Pinpoint the cell where the given text exists, returning its [X, Y] midpoint coordinate. 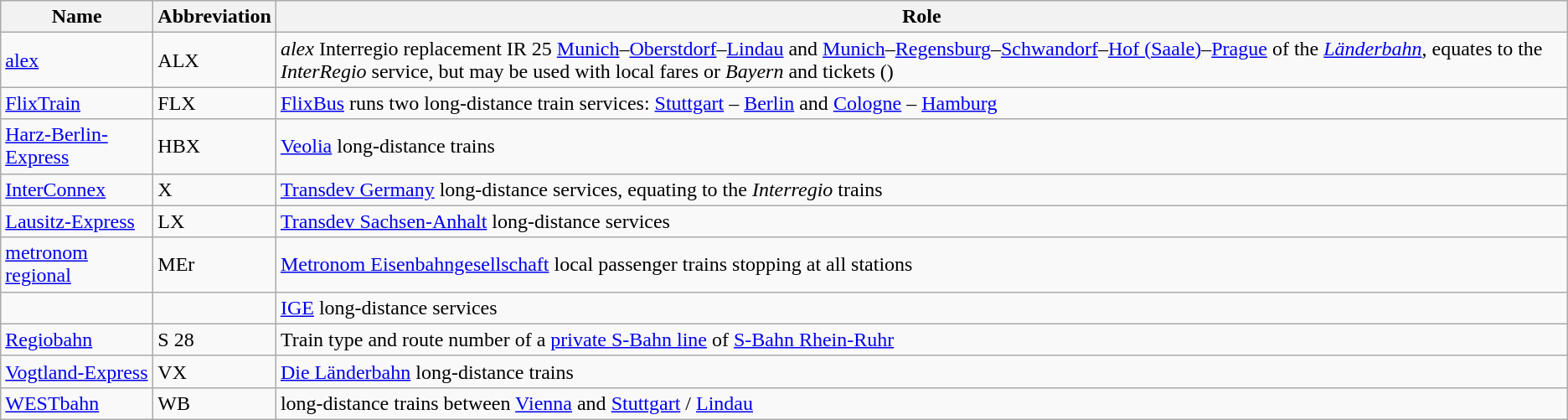
InterConnex [77, 189]
Vogtland-Express [77, 371]
FLX [214, 103]
metronom regional [77, 265]
FlixTrain [77, 103]
Train type and route number of a private S-Bahn line of S-Bahn Rhein-Ruhr [921, 340]
Transdev Germany long-distance services, equating to the Interregio trains [921, 189]
WESTbahn [77, 403]
Metronom Eisenbahngesellschaft local passenger trains stopping at all stations [921, 265]
ALX [214, 60]
LX [214, 221]
Name [77, 17]
Transdev Sachsen-Anhalt long-distance services [921, 221]
IGE long-distance services [921, 308]
FlixBus runs two long-distance train services: Stuttgart – Berlin and Cologne – Hamburg [921, 103]
Veolia long-distance trains [921, 146]
S 28 [214, 340]
VX [214, 371]
long-distance trains between Vienna and Stuttgart / Lindau [921, 403]
Harz-Berlin-Express [77, 146]
Abbreviation [214, 17]
alex [77, 60]
Regiobahn [77, 340]
Lausitz-Express [77, 221]
Role [921, 17]
MEr [214, 265]
HBX [214, 146]
X [214, 189]
WB [214, 403]
Die Länderbahn long-distance trains [921, 371]
